Detect which cell encompasses the target text, then output its (X, Y) center coordinate. 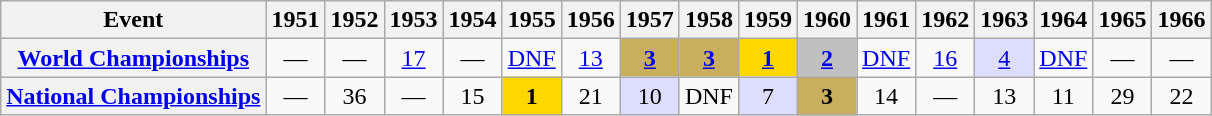
1964 (1064, 20)
15 (472, 96)
1954 (472, 20)
11 (1064, 96)
1961 (886, 20)
1962 (946, 20)
1963 (1004, 20)
Event (134, 20)
1957 (650, 20)
2 (828, 58)
1960 (828, 20)
1958 (708, 20)
World Championships (134, 58)
10 (650, 96)
17 (414, 58)
21 (590, 96)
36 (354, 96)
16 (946, 58)
4 (1004, 58)
14 (886, 96)
1955 (532, 20)
1959 (768, 20)
1966 (1182, 20)
22 (1182, 96)
1965 (1122, 20)
1952 (354, 20)
29 (1122, 96)
1951 (296, 20)
1953 (414, 20)
National Championships (134, 96)
1956 (590, 20)
7 (768, 96)
